Scan for the cell matching the given text and deliver its [X, Y] coordinate at center. 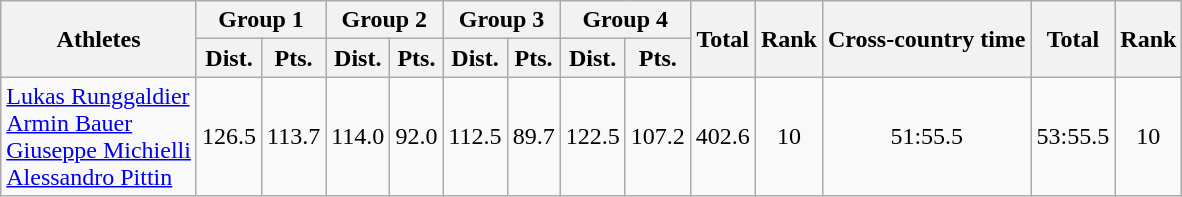
Athletes [99, 39]
92.0 [416, 136]
402.6 [722, 136]
Cross-country time [926, 39]
51:55.5 [926, 136]
Group 4 [625, 20]
113.7 [294, 136]
53:55.5 [1073, 136]
122.5 [592, 136]
89.7 [534, 136]
126.5 [228, 136]
Group 2 [384, 20]
107.2 [658, 136]
112.5 [475, 136]
Lukas RunggaldierArmin BauerGiuseppe MichielliAlessandro Pittin [99, 136]
Group 3 [502, 20]
Group 1 [260, 20]
114.0 [358, 136]
